Output the [X, Y] coordinate of the center of the cell containing the given text.  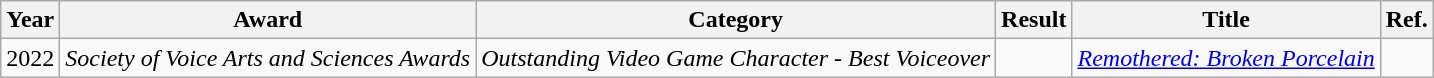
Ref. [1406, 20]
Award [268, 20]
Outstanding Video Game Character - Best Voiceover [736, 58]
Category [736, 20]
Remothered: Broken Porcelain [1226, 58]
Title [1226, 20]
2022 [30, 58]
Society of Voice Arts and Sciences Awards [268, 58]
Year [30, 20]
Result [1034, 20]
